Determine the [X, Y] coordinate at the center of the cell enclosing the given text.  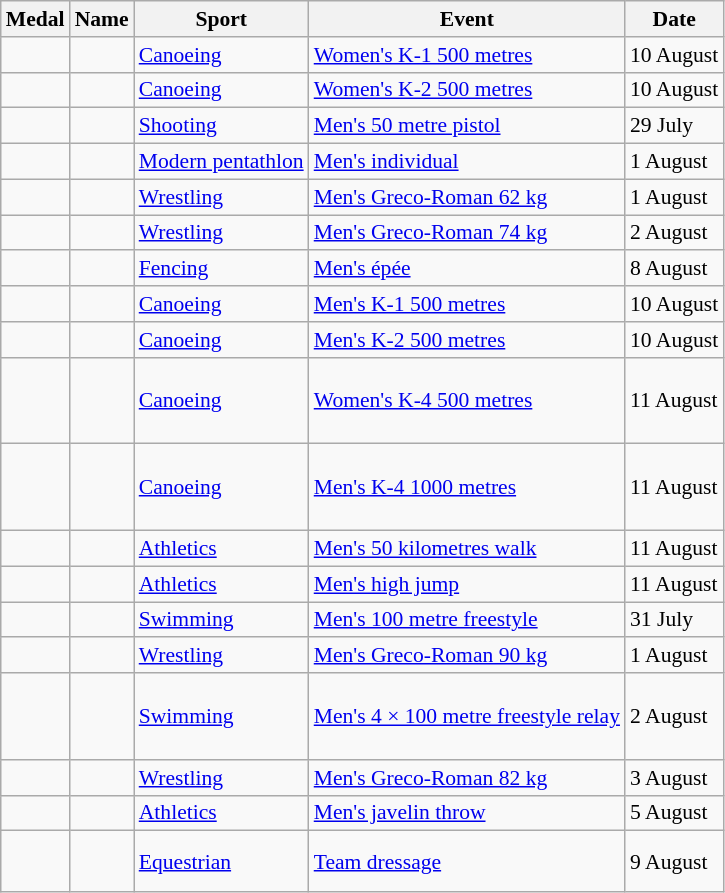
Fencing [222, 269]
Men's 4 × 100 metre freestyle relay [467, 716]
3 August [674, 778]
Men's Greco-Roman 90 kg [467, 656]
9 August [674, 862]
Men's individual [467, 162]
Sport [222, 19]
31 July [674, 620]
Men's K-1 500 metres [467, 304]
Shooting [222, 126]
Date [674, 19]
Event [467, 19]
8 August [674, 269]
29 July [674, 126]
5 August [674, 813]
Men's javelin throw [467, 813]
Women's K-1 500 metres [467, 55]
Men's Greco-Roman 82 kg [467, 778]
Men's épée [467, 269]
Women's K-4 500 metres [467, 400]
Name [102, 19]
Medal [36, 19]
Women's K-2 500 metres [467, 90]
Team dressage [467, 862]
Men's K-4 1000 metres [467, 488]
Men's 100 metre freestyle [467, 620]
Men's Greco-Roman 62 kg [467, 197]
Modern pentathlon [222, 162]
Men's 50 kilometres walk [467, 549]
Men's K-2 500 metres [467, 340]
Men's 50 metre pistol [467, 126]
Men's high jump [467, 584]
Men's Greco-Roman 74 kg [467, 233]
Equestrian [222, 862]
